Locate the cell with the specified text and output its [X, Y] center coordinate. 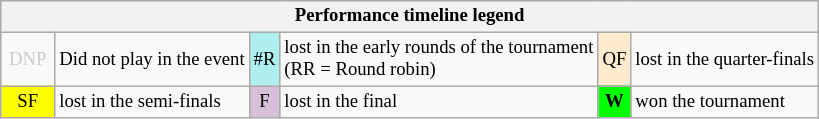
won the tournament [725, 102]
F [264, 102]
lost in the early rounds of the tournament(RR = Round robin) [439, 60]
W [614, 102]
lost in the quarter-finals [725, 60]
lost in the final [439, 102]
lost in the semi-finals [152, 102]
DNP [28, 60]
SF [28, 102]
Did not play in the event [152, 60]
#R [264, 60]
Performance timeline legend [410, 16]
QF [614, 60]
